Detect which cell encompasses the target text, then output its (X, Y) center coordinate. 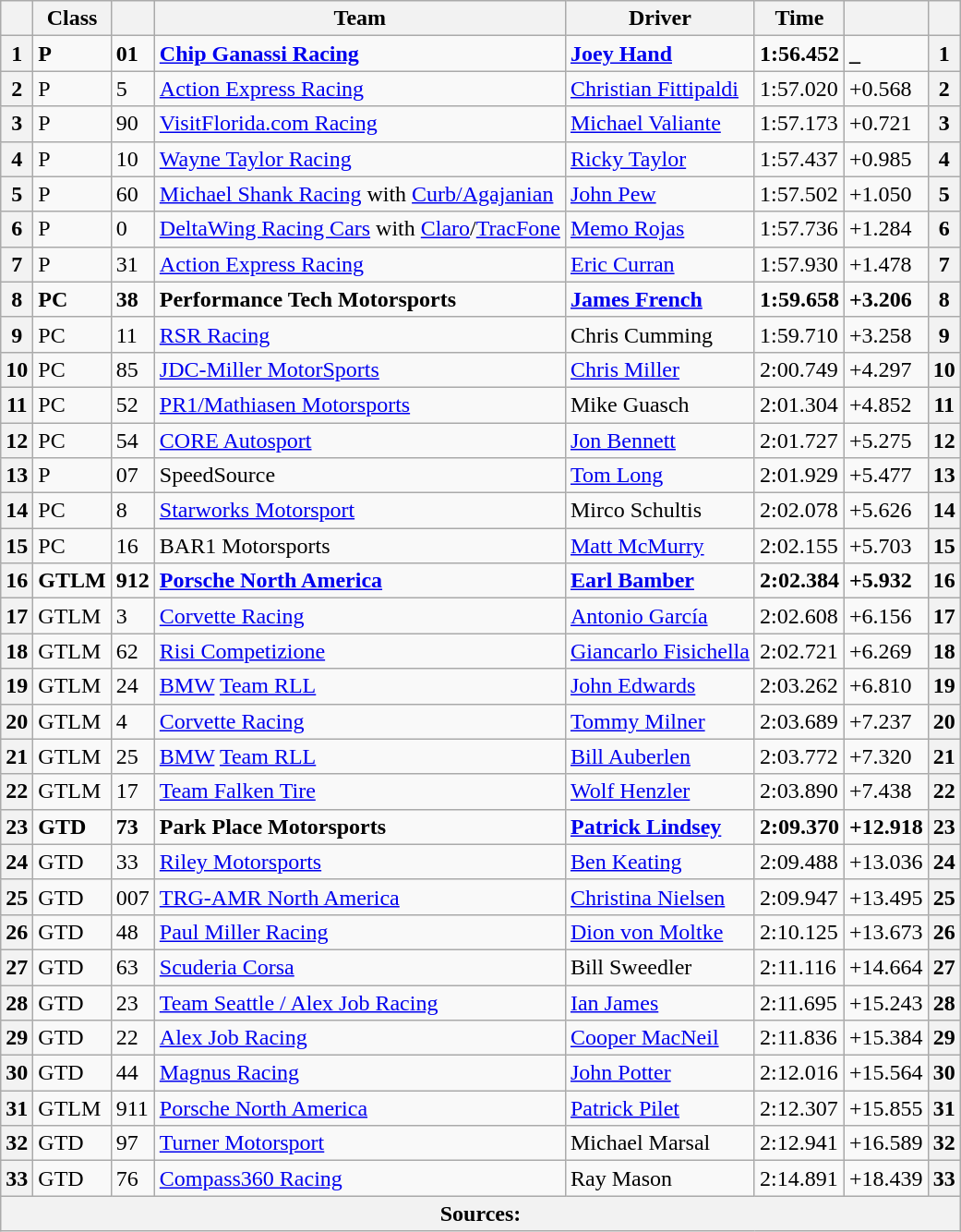
1:57.736 (799, 229)
+6.810 (886, 686)
Cooper MacNeil (659, 1038)
1:57.930 (799, 264)
Team Seattle / Alex Job Racing (360, 1002)
+14.664 (886, 967)
+3.206 (886, 299)
James French (659, 299)
2:14.891 (799, 1178)
Antonio García (659, 616)
2:12.941 (799, 1143)
2:03.772 (799, 756)
38 (133, 299)
Paul Miller Racing (360, 932)
1:57.173 (799, 124)
2:11.116 (799, 967)
01 (133, 54)
+1.284 (886, 229)
+0.721 (886, 124)
+13.495 (886, 897)
+15.243 (886, 1002)
Earl Bamber (659, 581)
Turner Motorsport (360, 1143)
+15.564 (886, 1073)
60 (133, 194)
Christian Fittipaldi (659, 89)
Risi Competizione (360, 651)
Dion von Moltke (659, 932)
Tommy Milner (659, 721)
Compass360 Racing (360, 1178)
+13.036 (886, 862)
Ray Mason (659, 1178)
48 (133, 932)
2:02.721 (799, 651)
CORE Autosport (360, 441)
+6.156 (886, 616)
Giancarlo Fisichella (659, 651)
2:10.125 (799, 932)
+0.985 (886, 159)
1:57.020 (799, 89)
007 (133, 897)
+5.703 (886, 546)
97 (133, 1143)
Michael Shank Racing with Curb/Agajanian (360, 194)
Alex Job Racing (360, 1038)
+15.384 (886, 1038)
Jon Bennett (659, 441)
SpeedSource (360, 476)
2:01.727 (799, 441)
Ricky Taylor (659, 159)
2:02.155 (799, 546)
Bill Auberlen (659, 756)
63 (133, 967)
2:11.695 (799, 1002)
911 (133, 1108)
Joey Hand (659, 54)
Driver (659, 18)
1:59.658 (799, 299)
Time (799, 18)
2:09.488 (799, 862)
Memo Rojas (659, 229)
BAR1 Motorsports (360, 546)
2:03.262 (799, 686)
2:03.890 (799, 791)
+16.589 (886, 1143)
+13.673 (886, 932)
90 (133, 124)
Matt McMurry (659, 546)
PR1/Mathiasen Motorsports (360, 405)
Mirco Schultis (659, 511)
Starworks Motorsport (360, 511)
2:02.078 (799, 511)
+1.050 (886, 194)
Chip Ganassi Racing (360, 54)
76 (133, 1178)
2:12.016 (799, 1073)
+15.855 (886, 1108)
2:02.384 (799, 581)
Magnus Racing (360, 1073)
+18.439 (886, 1178)
Patrick Lindsey (659, 827)
2:01.304 (799, 405)
1:57.437 (799, 159)
_ (886, 54)
52 (133, 405)
+5.477 (886, 476)
62 (133, 651)
+3.258 (886, 334)
Team (360, 18)
Scuderia Corsa (360, 967)
2:09.370 (799, 827)
JDC-Miller MotorSports (360, 369)
Eric Curran (659, 264)
+5.626 (886, 511)
Park Place Motorsports (360, 827)
John Pew (659, 194)
54 (133, 441)
0 (133, 229)
Mike Guasch (659, 405)
Performance Tech Motorsports (360, 299)
John Edwards (659, 686)
+4.852 (886, 405)
Sources: (481, 1214)
Wayne Taylor Racing (360, 159)
2:09.947 (799, 897)
44 (133, 1073)
DeltaWing Racing Cars with Claro/TracFone (360, 229)
1:57.502 (799, 194)
2:11.836 (799, 1038)
2:00.749 (799, 369)
+5.275 (886, 441)
Michael Valiante (659, 124)
1:56.452 (799, 54)
Team Falken Tire (360, 791)
John Potter (659, 1073)
+7.320 (886, 756)
2:12.307 (799, 1108)
Christina Nielsen (659, 897)
+7.438 (886, 791)
Michael Marsal (659, 1143)
+6.269 (886, 651)
73 (133, 827)
Patrick Pilet (659, 1108)
Tom Long (659, 476)
Class (72, 18)
Chris Miller (659, 369)
2:02.608 (799, 616)
+12.918 (886, 827)
Riley Motorsports (360, 862)
912 (133, 581)
Bill Sweedler (659, 967)
Ian James (659, 1002)
+4.297 (886, 369)
TRG-AMR North America (360, 897)
+0.568 (886, 89)
VisitFlorida.com Racing (360, 124)
07 (133, 476)
85 (133, 369)
Wolf Henzler (659, 791)
1:59.710 (799, 334)
+7.237 (886, 721)
Ben Keating (659, 862)
2:03.689 (799, 721)
RSR Racing (360, 334)
+1.478 (886, 264)
+5.932 (886, 581)
Chris Cumming (659, 334)
2:01.929 (799, 476)
